Find where the given text appears and provide that cell's center as (X, Y) coordinate. 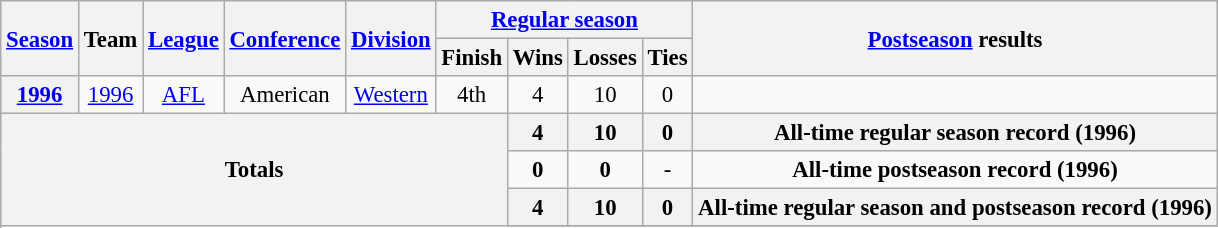
Ties (668, 58)
Regular season (564, 20)
League (184, 38)
All-time postseason record (1996) (955, 170)
Division (391, 38)
American (285, 95)
All-time regular season and postseason record (1996) (955, 208)
Losses (605, 58)
Totals (254, 170)
- (668, 170)
Conference (285, 38)
Season (40, 38)
Wins (538, 58)
Team (110, 38)
All-time regular season record (1996) (955, 133)
4th (472, 95)
Finish (472, 58)
Western (391, 95)
AFL (184, 95)
Postseason results (955, 38)
